Determine the (x, y) coordinate at the center of the cell enclosing the given text.  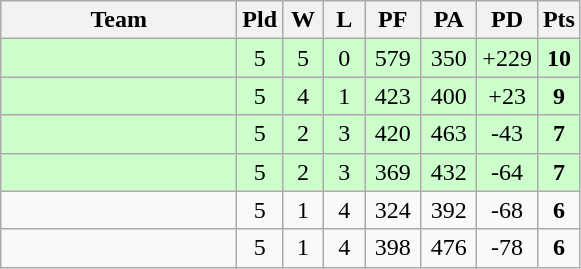
0 (344, 58)
324 (393, 210)
L (344, 20)
9 (558, 96)
392 (449, 210)
579 (393, 58)
Pts (558, 20)
Pld (260, 20)
432 (449, 172)
463 (449, 134)
PD (508, 20)
-64 (508, 172)
-78 (508, 248)
398 (393, 248)
423 (393, 96)
W (304, 20)
369 (393, 172)
420 (393, 134)
10 (558, 58)
-68 (508, 210)
PF (393, 20)
Team (119, 20)
+23 (508, 96)
400 (449, 96)
PA (449, 20)
350 (449, 58)
+229 (508, 58)
-43 (508, 134)
476 (449, 248)
